Scan for the cell matching the given text and deliver its [X, Y] coordinate at center. 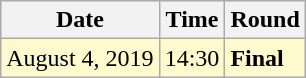
Time [192, 20]
Round [265, 20]
August 4, 2019 [80, 58]
Date [80, 20]
14:30 [192, 58]
Final [265, 58]
